Pinpoint the cell where the given text exists, returning its (X, Y) midpoint coordinate. 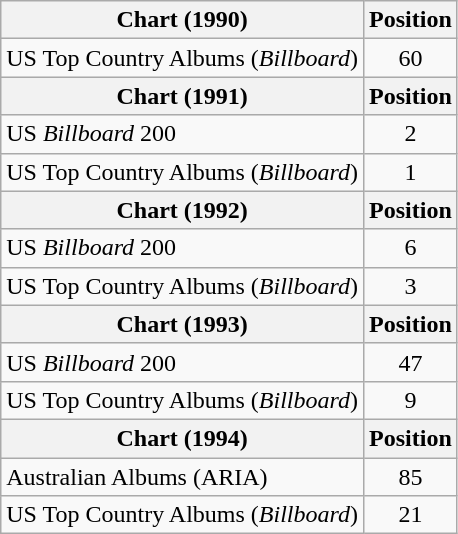
6 (411, 248)
60 (411, 58)
85 (411, 477)
47 (411, 362)
21 (411, 515)
2 (411, 134)
Chart (1991) (182, 96)
3 (411, 286)
1 (411, 172)
Australian Albums (ARIA) (182, 477)
Chart (1994) (182, 438)
Chart (1992) (182, 210)
Chart (1993) (182, 324)
Chart (1990) (182, 20)
9 (411, 400)
